Output the (X, Y) coordinate of the center of the cell containing the given text.  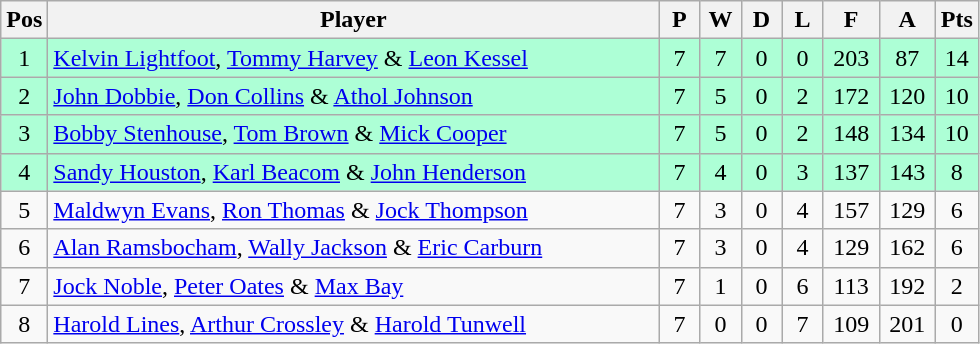
F (851, 20)
148 (851, 134)
Harold Lines, Arthur Crossley & Harold Tunwell (354, 324)
203 (851, 58)
192 (907, 286)
137 (851, 172)
113 (851, 286)
Jock Noble, Peter Oates & Max Bay (354, 286)
Maldwyn Evans, Ron Thomas & Jock Thompson (354, 210)
172 (851, 96)
Kelvin Lightfoot, Tommy Harvey & Leon Kessel (354, 58)
Bobby Stenhouse, Tom Brown & Mick Cooper (354, 134)
John Dobbie, Don Collins & Athol Johnson (354, 96)
109 (851, 324)
Pts (956, 20)
Pos (24, 20)
157 (851, 210)
162 (907, 248)
Alan Ramsbocham, Wally Jackson & Eric Carburn (354, 248)
120 (907, 96)
A (907, 20)
P (680, 20)
Player (354, 20)
14 (956, 58)
W (720, 20)
87 (907, 58)
201 (907, 324)
143 (907, 172)
L (802, 20)
D (762, 20)
134 (907, 134)
Sandy Houston, Karl Beacom & John Henderson (354, 172)
